Capture the cell that displays the provided text and extract its [X, Y] central coordinate. 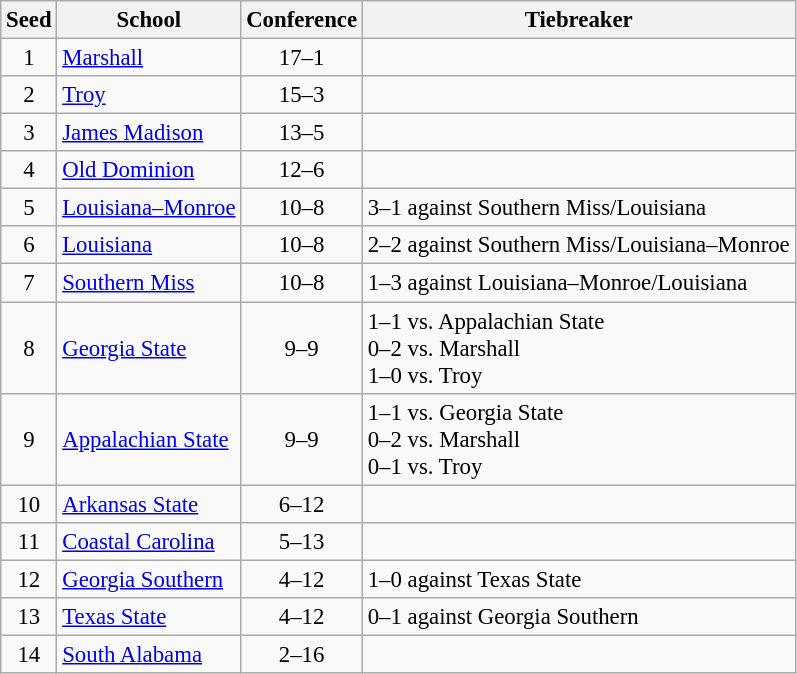
15–3 [302, 95]
2–2 against Southern Miss/Louisiana–Monroe [578, 245]
3 [29, 133]
South Alabama [149, 654]
Louisiana [149, 245]
Louisiana–Monroe [149, 208]
6 [29, 245]
Georgia State [149, 348]
Appalachian State [149, 439]
5–13 [302, 541]
Coastal Carolina [149, 541]
Southern Miss [149, 283]
1–0 against Texas State [578, 579]
1 [29, 58]
School [149, 20]
James Madison [149, 133]
1–3 against Louisiana–Monroe/Louisiana [578, 283]
5 [29, 208]
Tiebreaker [578, 20]
Arkansas State [149, 504]
3–1 against Southern Miss/Louisiana [578, 208]
1–1 vs. Appalachian State0–2 vs. Marshall1–0 vs. Troy [578, 348]
1–1 vs. Georgia State0–2 vs. Marshall0–1 vs. Troy [578, 439]
10 [29, 504]
Texas State [149, 617]
13 [29, 617]
2–16 [302, 654]
Georgia Southern [149, 579]
6–12 [302, 504]
2 [29, 95]
13–5 [302, 133]
7 [29, 283]
8 [29, 348]
12 [29, 579]
12–6 [302, 170]
4 [29, 170]
Old Dominion [149, 170]
Troy [149, 95]
0–1 against Georgia Southern [578, 617]
Conference [302, 20]
17–1 [302, 58]
14 [29, 654]
Marshall [149, 58]
Seed [29, 20]
9 [29, 439]
11 [29, 541]
